Pinpoint the cell where the given text exists, returning its (x, y) midpoint coordinate. 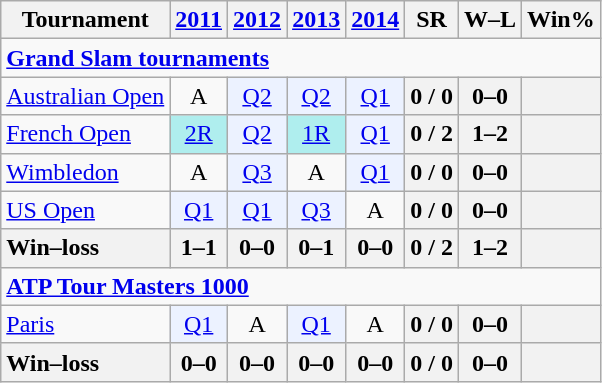
Grand Slam tournaments (300, 58)
Australian Open (86, 96)
1–1 (199, 248)
Paris (86, 324)
Win% (562, 20)
2013 (316, 20)
US Open (86, 210)
ATP Tour Masters 1000 (300, 286)
French Open (86, 134)
1R (316, 134)
2014 (376, 20)
2011 (199, 20)
2012 (258, 20)
0–1 (316, 248)
Tournament (86, 20)
W–L (490, 20)
SR (432, 20)
2R (199, 134)
Wimbledon (86, 172)
